Return [X, Y] of the center of cell containing provided text 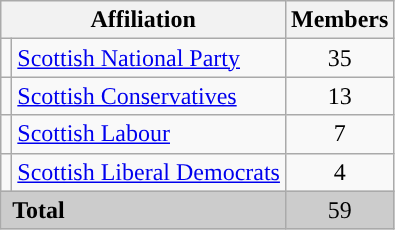
Total [144, 210]
Scottish Liberal Democrats [149, 172]
Affiliation [144, 20]
4 [339, 172]
Members [339, 20]
7 [339, 134]
13 [339, 96]
35 [339, 58]
Scottish National Party [149, 58]
Scottish Labour [149, 134]
59 [339, 210]
Scottish Conservatives [149, 96]
